Search for the cell housing the specified text and yield its (x, y) center coordinate. 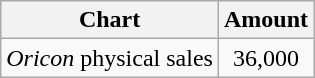
Chart (110, 20)
Oricon physical sales (110, 58)
36,000 (266, 58)
Amount (266, 20)
